Output the [X, Y] coordinate of the center of the cell containing the given text.  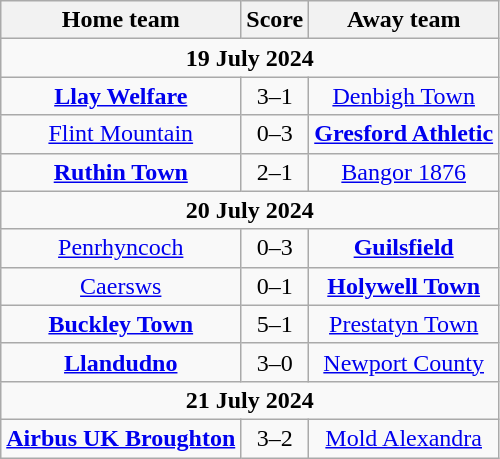
Newport County [404, 362]
Denbigh Town [404, 96]
Home team [121, 20]
Llay Welfare [121, 96]
Away team [404, 20]
Airbus UK Broughton [121, 438]
19 July 2024 [250, 58]
2–1 [275, 172]
Penrhyncoch [121, 248]
21 July 2024 [250, 400]
Score [275, 20]
Holywell Town [404, 286]
3–1 [275, 96]
20 July 2024 [250, 210]
Guilsfield [404, 248]
3–2 [275, 438]
Caersws [121, 286]
Ruthin Town [121, 172]
Llandudno [121, 362]
Bangor 1876 [404, 172]
Prestatyn Town [404, 324]
5–1 [275, 324]
3–0 [275, 362]
Gresford Athletic [404, 134]
0–1 [275, 286]
Buckley Town [121, 324]
Mold Alexandra [404, 438]
Flint Mountain [121, 134]
